Return the [x, y] coordinate for the center point of the cell that contains the specified text.  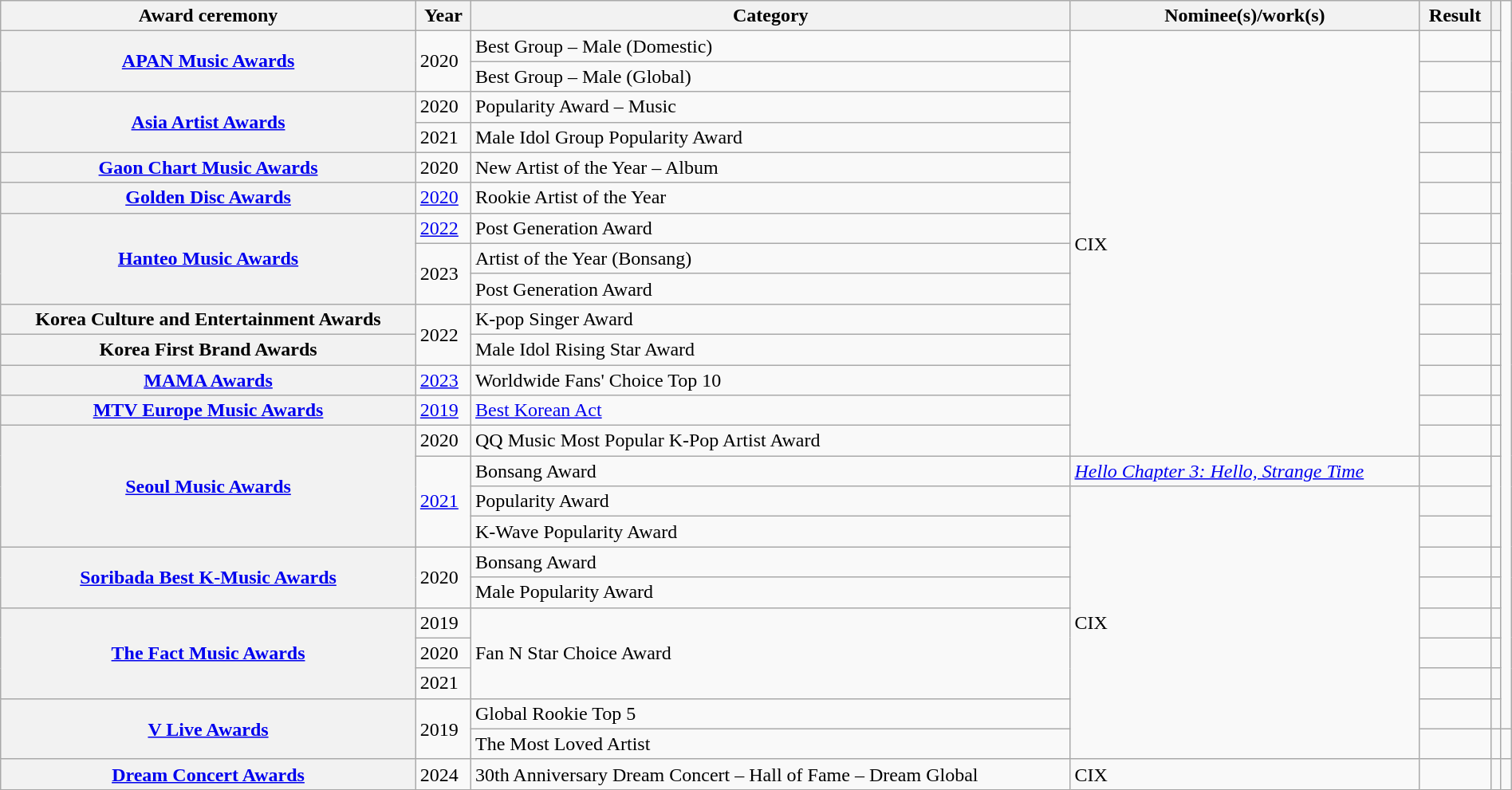
K-pop Singer Award [770, 319]
APAN Music Awards [209, 61]
Global Rookie Top 5 [770, 713]
MTV Europe Music Awards [209, 411]
Category [770, 16]
Best Korean Act [770, 411]
Result [1455, 16]
Worldwide Fans' Choice Top 10 [770, 380]
V Live Awards [209, 729]
Korea First Brand Awards [209, 349]
MAMA Awards [209, 380]
Korea Culture and Entertainment Awards [209, 319]
30th Anniversary Dream Concert – Hall of Fame – Dream Global [770, 774]
Soribada Best K-Music Awards [209, 577]
K-Wave Popularity Award [770, 532]
Fan N Star Choice Award [770, 653]
2024 [443, 774]
Male Popularity Award [770, 592]
Male Idol Group Popularity Award [770, 137]
Golden Disc Awards [209, 198]
Best Group – Male (Global) [770, 77]
Popularity Award [770, 501]
Rookie Artist of the Year [770, 198]
Hello Chapter 3: Hello, Strange Time [1245, 471]
Artist of the Year (Bonsang) [770, 258]
Dream Concert Awards [209, 774]
Popularity Award – Music [770, 107]
Year [443, 16]
Award ceremony [209, 16]
Gaon Chart Music Awards [209, 167]
The Fact Music Awards [209, 653]
QQ Music Most Popular K-Pop Artist Award [770, 441]
Nominee(s)/work(s) [1245, 16]
New Artist of the Year – Album [770, 167]
Hanteo Music Awards [209, 258]
Male Idol Rising Star Award [770, 349]
The Most Loved Artist [770, 744]
Best Group – Male (Domestic) [770, 46]
Seoul Music Awards [209, 486]
Asia Artist Awards [209, 122]
